For the text-containing cell, return its midpoint in (x, y) coordinate format. 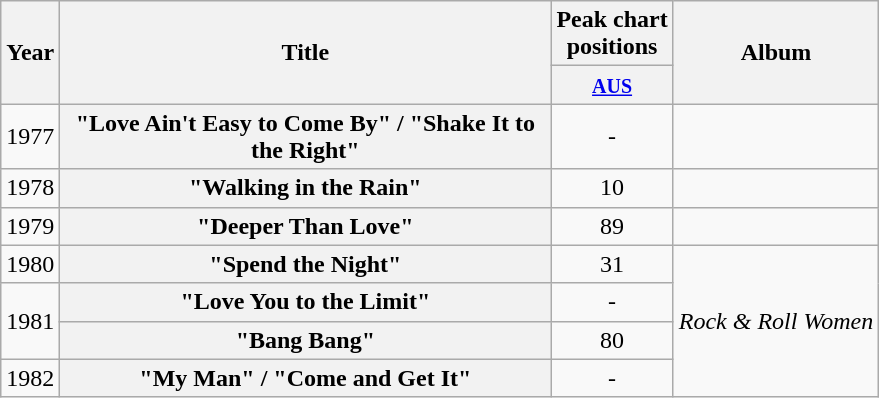
Album (776, 52)
AUS (612, 85)
1979 (30, 226)
"Walking in the Rain" (306, 188)
"My Man" / "Come and Get It" (306, 378)
Title (306, 52)
80 (612, 340)
1977 (30, 136)
"Spend the Night" (306, 264)
10 (612, 188)
1980 (30, 264)
Year (30, 52)
"Deeper Than Love" (306, 226)
Rock & Roll Women (776, 321)
1981 (30, 321)
"Bang Bang" (306, 340)
1982 (30, 378)
89 (612, 226)
Peak chartpositions (612, 34)
31 (612, 264)
"Love You to the Limit" (306, 302)
1978 (30, 188)
"Love Ain't Easy to Come By" / "Shake It to the Right" (306, 136)
